Detect which cell encompasses the target text, then output its (x, y) center coordinate. 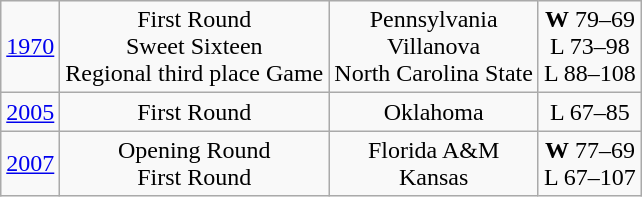
Oklahoma (434, 112)
PennsylvaniaVillanovaNorth Carolina State (434, 47)
Florida A&MKansas (434, 164)
Opening RoundFirst Round (194, 164)
W 79–69L 73–98L 88–108 (590, 47)
2007 (30, 164)
W 77–69L 67–107 (590, 164)
First Round (194, 112)
2005 (30, 112)
1970 (30, 47)
L 67–85 (590, 112)
First RoundSweet SixteenRegional third place Game (194, 47)
